Return the [X, Y] coordinate for the center point of the cell that contains the specified text.  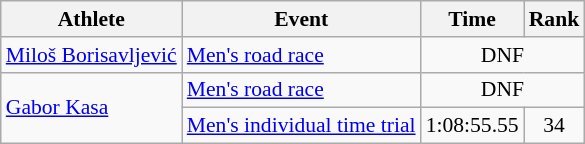
Gabor Kasa [92, 108]
Athlete [92, 19]
Event [302, 19]
34 [554, 126]
Miloš Borisavljević [92, 55]
Time [472, 19]
1:08:55.55 [472, 126]
Men's individual time trial [302, 126]
Rank [554, 19]
